Capture the cell that displays the provided text and extract its [x, y] central coordinate. 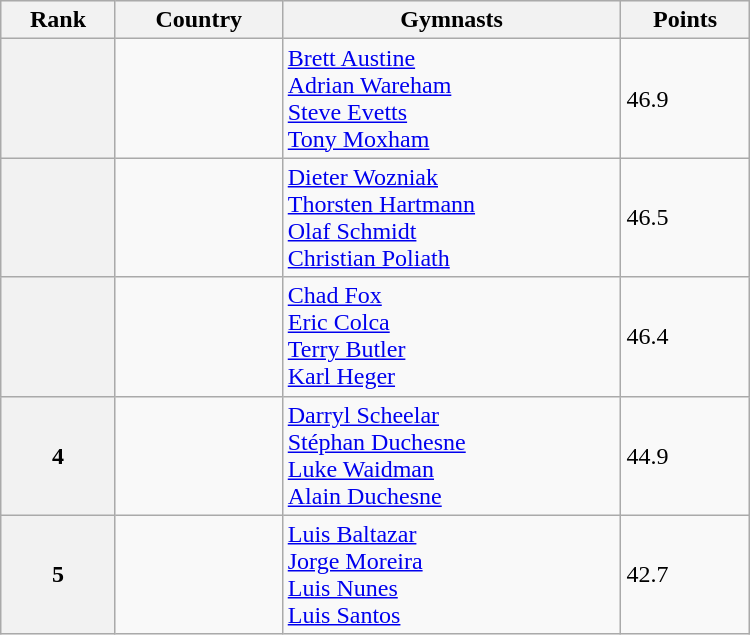
Darryl Scheelar Stéphan Duchesne Luke Waidman Alain Duchesne [452, 456]
5 [58, 574]
Brett Austine Adrian Wareham Steve Evetts Tony Moxham [452, 98]
44.9 [685, 456]
4 [58, 456]
46.9 [685, 98]
46.4 [685, 336]
Rank [58, 20]
Points [685, 20]
Gymnasts [452, 20]
Chad Fox Eric Colca Terry Butler Karl Heger [452, 336]
Dieter Wozniak Thorsten Hartmann Olaf Schmidt Christian Poliath [452, 218]
Country [198, 20]
42.7 [685, 574]
46.5 [685, 218]
Luis Baltazar Jorge Moreira Luis Nunes Luis Santos [452, 574]
